Find where the given text appears and provide that cell's center as (x, y) coordinate. 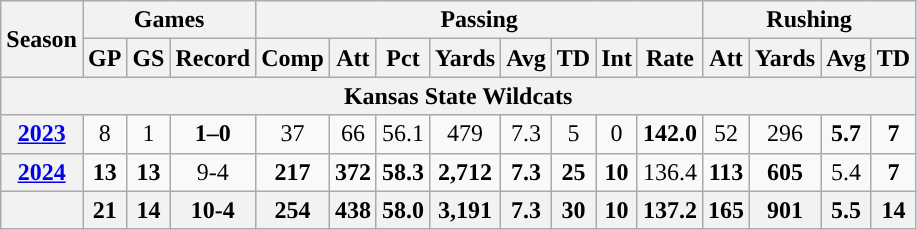
438 (352, 210)
5 (573, 134)
254 (293, 210)
5.7 (846, 134)
56.1 (402, 134)
2023 (42, 134)
605 (786, 172)
Int (617, 58)
58.0 (402, 210)
Pct (402, 58)
5.5 (846, 210)
Comp (293, 58)
901 (786, 210)
2,712 (466, 172)
Rushing (808, 20)
10-4 (213, 210)
137.2 (670, 210)
5.4 (846, 172)
142.0 (670, 134)
66 (352, 134)
2024 (42, 172)
GS (148, 58)
Games (168, 20)
Record (213, 58)
0 (617, 134)
165 (726, 210)
8 (104, 134)
479 (466, 134)
Rate (670, 58)
1 (148, 134)
1–0 (213, 134)
136.4 (670, 172)
21 (104, 210)
GP (104, 58)
30 (573, 210)
9-4 (213, 172)
37 (293, 134)
58.3 (402, 172)
25 (573, 172)
113 (726, 172)
217 (293, 172)
Passing (480, 20)
372 (352, 172)
3,191 (466, 210)
Season (42, 39)
296 (786, 134)
52 (726, 134)
Kansas State Wildcats (458, 96)
